Capture the cell that displays the provided text and extract its (X, Y) central coordinate. 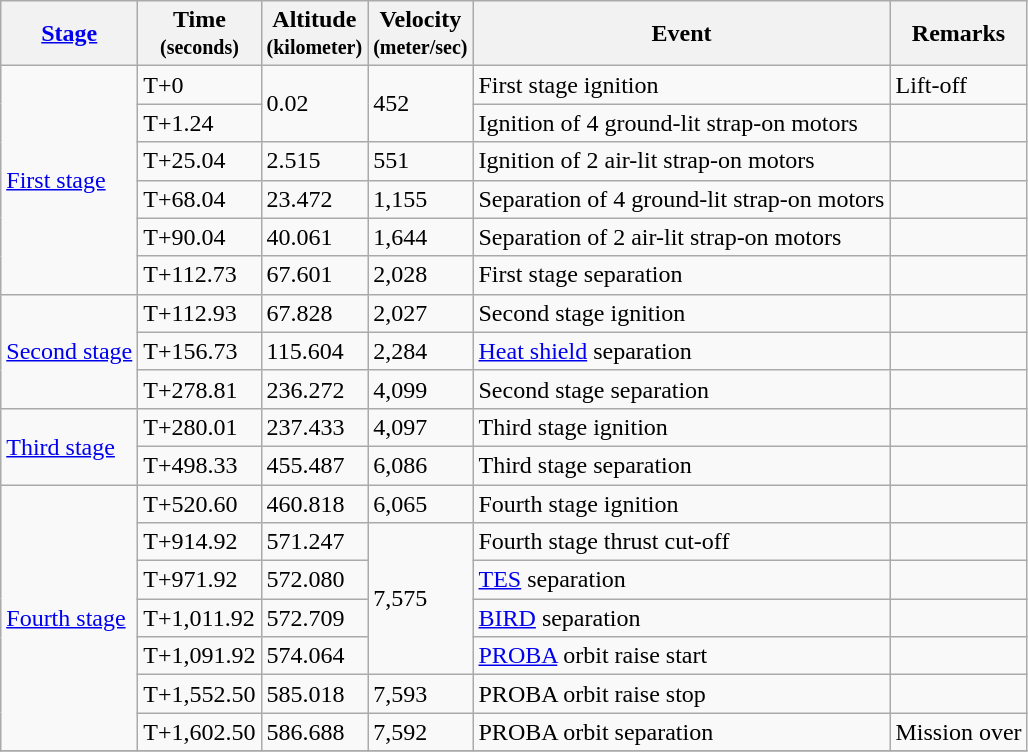
T+520.60 (200, 503)
Event (682, 34)
Lift-off (958, 85)
0.02 (314, 104)
Third stage separation (682, 465)
7,593 (420, 694)
Mission over (958, 732)
Time(seconds) (200, 34)
Third stage (70, 446)
40.061 (314, 237)
PROBA orbit separation (682, 732)
T+1,011.92 (200, 618)
6,086 (420, 465)
T+278.81 (200, 389)
Second stage (70, 351)
Second stage ignition (682, 313)
2,027 (420, 313)
67.601 (314, 275)
PROBA orbit raise stop (682, 694)
T+498.33 (200, 465)
T+1,602.50 (200, 732)
Fourth stage ignition (682, 503)
Remarks (958, 34)
T+156.73 (200, 351)
236.272 (314, 389)
T+25.04 (200, 161)
Third stage ignition (682, 427)
First stage (70, 180)
1,644 (420, 237)
First stage separation (682, 275)
T+1.24 (200, 123)
4,099 (420, 389)
T+68.04 (200, 199)
4,097 (420, 427)
572.709 (314, 618)
Second stage separation (682, 389)
Ignition of 4 ground-lit strap-on motors (682, 123)
Separation of 4 ground-lit strap-on motors (682, 199)
452 (420, 104)
2,028 (420, 275)
571.247 (314, 542)
Fourth stage (70, 617)
T+112.93 (200, 313)
586.688 (314, 732)
T+90.04 (200, 237)
Altitude (kilometer) (314, 34)
T+1,552.50 (200, 694)
23.472 (314, 199)
585.018 (314, 694)
455.487 (314, 465)
574.064 (314, 656)
115.604 (314, 351)
Velocity(meter/sec) (420, 34)
T+112.73 (200, 275)
TES separation (682, 580)
T+971.92 (200, 580)
2.515 (314, 161)
T+1,091.92 (200, 656)
Heat shield separation (682, 351)
1,155 (420, 199)
T+280.01 (200, 427)
First stage ignition (682, 85)
Fourth stage thrust cut-off (682, 542)
Ignition of 2 air-lit strap-on motors (682, 161)
572.080 (314, 580)
7,575 (420, 599)
BIRD separation (682, 618)
PROBA orbit raise start (682, 656)
2,284 (420, 351)
7,592 (420, 732)
T+0 (200, 85)
67.828 (314, 313)
460.818 (314, 503)
T+914.92 (200, 542)
237.433 (314, 427)
6,065 (420, 503)
551 (420, 161)
Separation of 2 air-lit strap-on motors (682, 237)
Stage (70, 34)
